Scan for the cell matching the given text and deliver its [X, Y] coordinate at center. 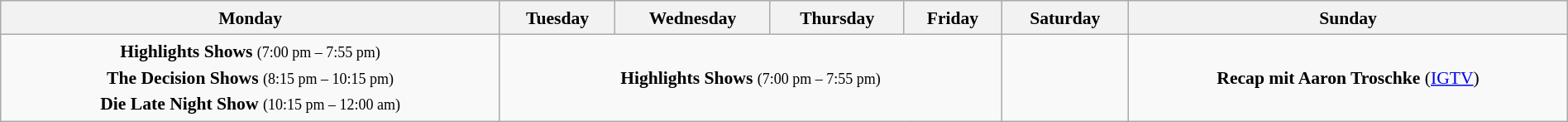
Highlights Shows (7:00 pm – 7:55 pm)The Decision Shows (8:15 pm – 10:15 pm)Die Late Night Show (10:15 pm – 12:00 am) [251, 78]
Friday [953, 17]
Monday [251, 17]
Wednesday [693, 17]
Saturday [1065, 17]
Thursday [837, 17]
Tuesday [557, 17]
Highlights Shows (7:00 pm – 7:55 pm) [750, 78]
Recap mit Aaron Troschke (IGTV) [1348, 78]
Sunday [1348, 17]
